Capture the cell that displays the provided text and extract its [X, Y] central coordinate. 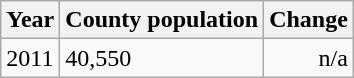
Year [30, 20]
County population [162, 20]
40,550 [162, 58]
n/a [309, 58]
Change [309, 20]
2011 [30, 58]
